Return the [X, Y] coordinate for the center point of the cell that contains the specified text.  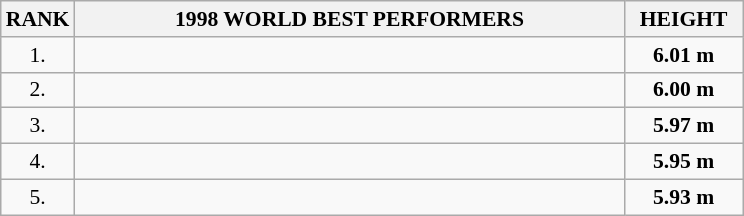
2. [38, 90]
HEIGHT [684, 19]
5.93 m [684, 197]
5.95 m [684, 162]
6.00 m [684, 90]
5. [38, 197]
3. [38, 126]
1. [38, 55]
6.01 m [684, 55]
1998 WORLD BEST PERFORMERS [349, 19]
RANK [38, 19]
5.97 m [684, 126]
4. [38, 162]
